Detect which cell encompasses the target text, then output its [x, y] center coordinate. 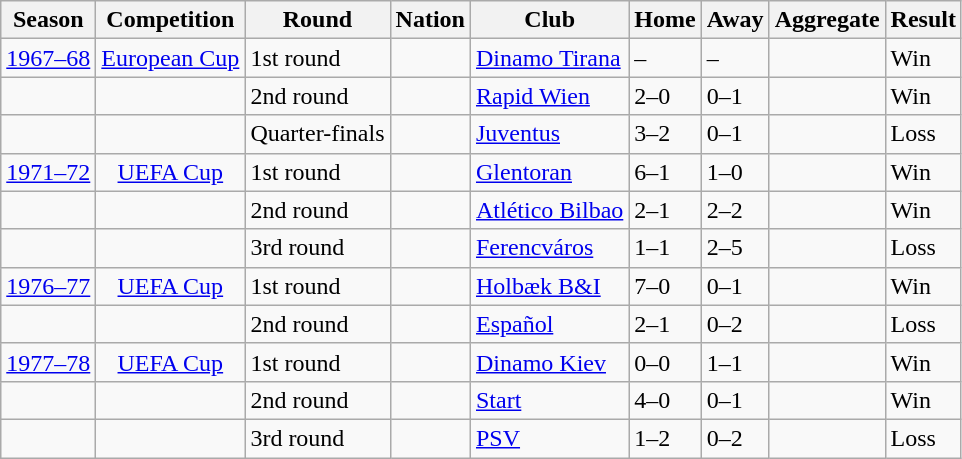
Ferencváros [549, 248]
4–0 [665, 400]
Start [549, 400]
Atlético Bilbao [549, 210]
Result [923, 20]
Aggregate [827, 20]
Club [549, 20]
Juventus [549, 134]
Away [735, 20]
Quarter-finals [318, 134]
Round [318, 20]
Competition [170, 20]
0–0 [665, 362]
6–1 [665, 172]
7–0 [665, 286]
2–2 [735, 210]
1971–72 [48, 172]
Dinamo Kiev [549, 362]
1–2 [665, 438]
1976–77 [48, 286]
Español [549, 324]
Rapid Wien [549, 96]
Dinamo Tirana [549, 58]
Nation [430, 20]
Home [665, 20]
Glentoran [549, 172]
Season [48, 20]
1–0 [735, 172]
PSV [549, 438]
3–2 [665, 134]
2–0 [665, 96]
1977–78 [48, 362]
2–5 [735, 248]
European Cup [170, 58]
Holbæk B&I [549, 286]
1967–68 [48, 58]
